Search for the cell housing the specified text and yield its [x, y] center coordinate. 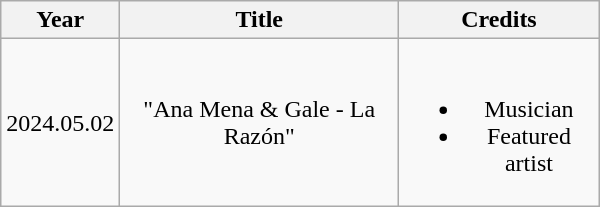
Title [260, 20]
2024.05.02 [60, 122]
Year [60, 20]
"Ana Mena & Gale - La Razón" [260, 122]
MusicianFeatured artist [500, 122]
Credits [500, 20]
